Scan for the cell matching the given text and deliver its [X, Y] coordinate at center. 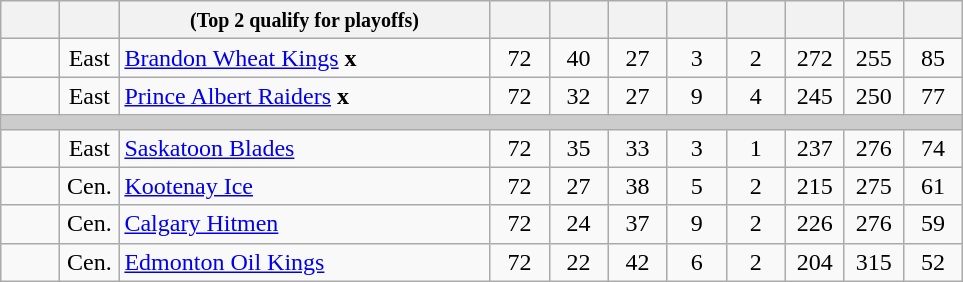
Saskatoon Blades [304, 148]
275 [874, 186]
Edmonton Oil Kings [304, 262]
4 [756, 96]
85 [932, 58]
38 [638, 186]
215 [814, 186]
59 [932, 224]
37 [638, 224]
24 [578, 224]
250 [874, 96]
255 [874, 58]
204 [814, 262]
Prince Albert Raiders x [304, 96]
315 [874, 262]
Kootenay Ice [304, 186]
1 [756, 148]
272 [814, 58]
33 [638, 148]
Brandon Wheat Kings x [304, 58]
5 [696, 186]
226 [814, 224]
40 [578, 58]
74 [932, 148]
22 [578, 262]
6 [696, 262]
245 [814, 96]
77 [932, 96]
61 [932, 186]
32 [578, 96]
42 [638, 262]
Calgary Hitmen [304, 224]
35 [578, 148]
(Top 2 qualify for playoffs) [304, 20]
52 [932, 262]
237 [814, 148]
